Determine the [x, y] coordinate at the center of the cell enclosing the given text.  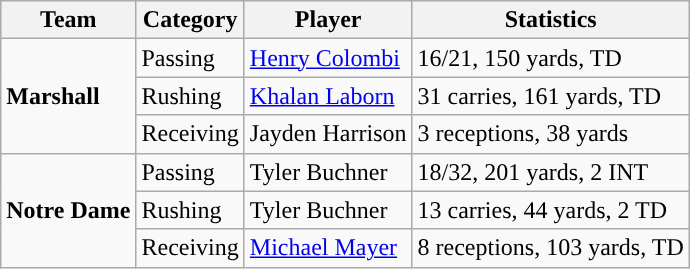
Team [68, 20]
3 receptions, 38 yards [550, 134]
Khalan Laborn [328, 96]
Michael Mayer [328, 248]
8 receptions, 103 yards, TD [550, 248]
16/21, 150 yards, TD [550, 58]
31 carries, 161 yards, TD [550, 96]
13 carries, 44 yards, 2 TD [550, 210]
Henry Colombi [328, 58]
Category [190, 20]
18/32, 201 yards, 2 INT [550, 172]
Marshall [68, 96]
Notre Dame [68, 210]
Statistics [550, 20]
Player [328, 20]
Jayden Harrison [328, 134]
